Find where the given text appears and provide that cell's center as [x, y] coordinate. 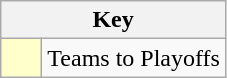
Key [114, 20]
Teams to Playoffs [134, 58]
